Capture the cell that displays the provided text and extract its [x, y] central coordinate. 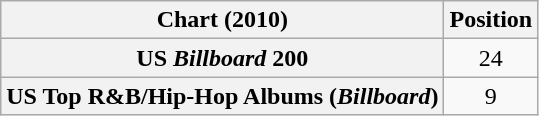
Chart (2010) [222, 20]
US Billboard 200 [222, 58]
Position [491, 20]
24 [491, 58]
US Top R&B/Hip-Hop Albums (Billboard) [222, 96]
9 [491, 96]
